Find where the given text appears and provide that cell's center as [X, Y] coordinate. 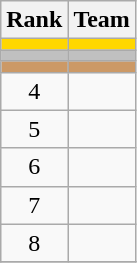
8 [34, 243]
6 [34, 167]
5 [34, 129]
4 [34, 91]
7 [34, 205]
Rank [34, 20]
Team [102, 20]
